From the cell containing the given text, extract its center point as (X, Y) coordinate. 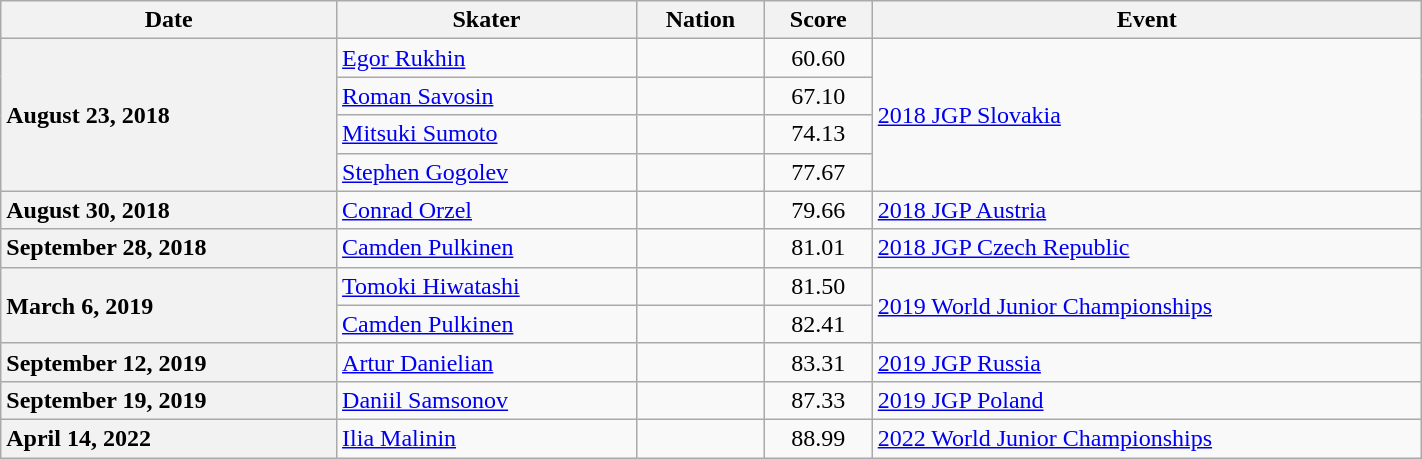
Nation (700, 20)
81.50 (818, 286)
Event (1146, 20)
77.67 (818, 172)
79.66 (818, 210)
Conrad Orzel (487, 210)
Daniil Samsonov (487, 400)
April 14, 2022 (169, 438)
67.10 (818, 96)
September 12, 2019 (169, 362)
Ilia Malinin (487, 438)
Roman Savosin (487, 96)
74.13 (818, 134)
Egor Rukhin (487, 58)
2022 World Junior Championships (1146, 438)
60.60 (818, 58)
2018 JGP Slovakia (1146, 115)
Stephen Gogolev (487, 172)
87.33 (818, 400)
Skater (487, 20)
Artur Danielian (487, 362)
2019 World Junior Championships (1146, 305)
March 6, 2019 (169, 305)
Tomoki Hiwatashi (487, 286)
81.01 (818, 248)
August 23, 2018 (169, 115)
88.99 (818, 438)
82.41 (818, 324)
83.31 (818, 362)
September 28, 2018 (169, 248)
August 30, 2018 (169, 210)
Score (818, 20)
2018 JGP Czech Republic (1146, 248)
2018 JGP Austria (1146, 210)
September 19, 2019 (169, 400)
Mitsuki Sumoto (487, 134)
Date (169, 20)
2019 JGP Poland (1146, 400)
2019 JGP Russia (1146, 362)
